Locate the cell with the specified text and output its (X, Y) center coordinate. 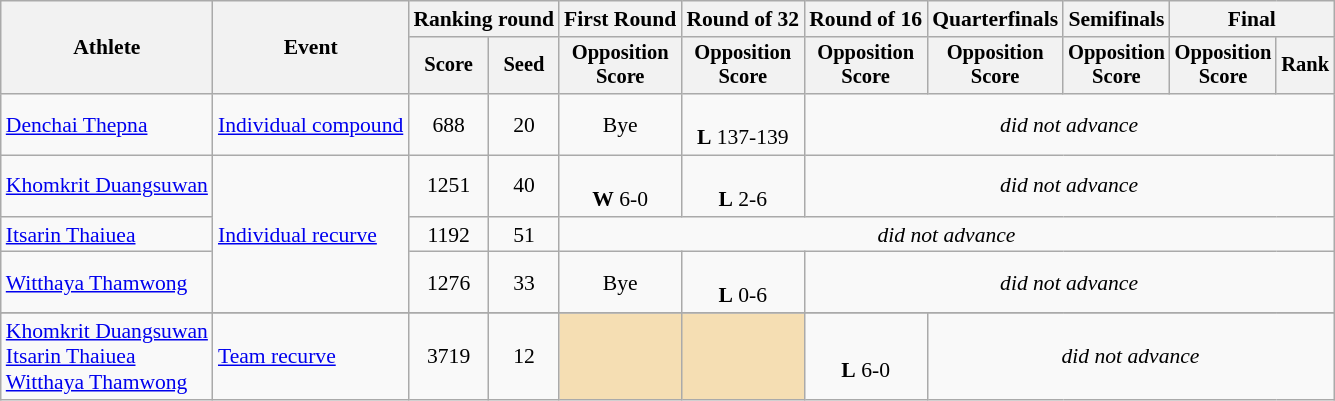
Individual recurve (310, 235)
3719 (448, 356)
L 2-6 (742, 186)
Athlete (107, 48)
L 6-0 (866, 356)
Round of 32 (742, 19)
1251 (448, 186)
Event (310, 48)
Final (1252, 19)
51 (524, 235)
Witthaya Thamwong (107, 282)
12 (524, 356)
Ranking round (484, 19)
First Round (620, 19)
Itsarin Thaiuea (107, 235)
Score (448, 66)
40 (524, 186)
1276 (448, 282)
688 (448, 124)
Quarterfinals (995, 19)
Team recurve (310, 356)
Semifinals (1116, 19)
L 137-139 (742, 124)
Denchai Thepna (107, 124)
Individual compound (310, 124)
Seed (524, 66)
20 (524, 124)
33 (524, 282)
Round of 16 (866, 19)
Rank (1305, 66)
W 6-0 (620, 186)
Khomkrit Duangsuwan (107, 186)
Khomkrit DuangsuwanItsarin ThaiueaWitthaya Thamwong (107, 356)
1192 (448, 235)
L 0-6 (742, 282)
